Identify which cell holds the provided text, then report its [X, Y] central coordinate. 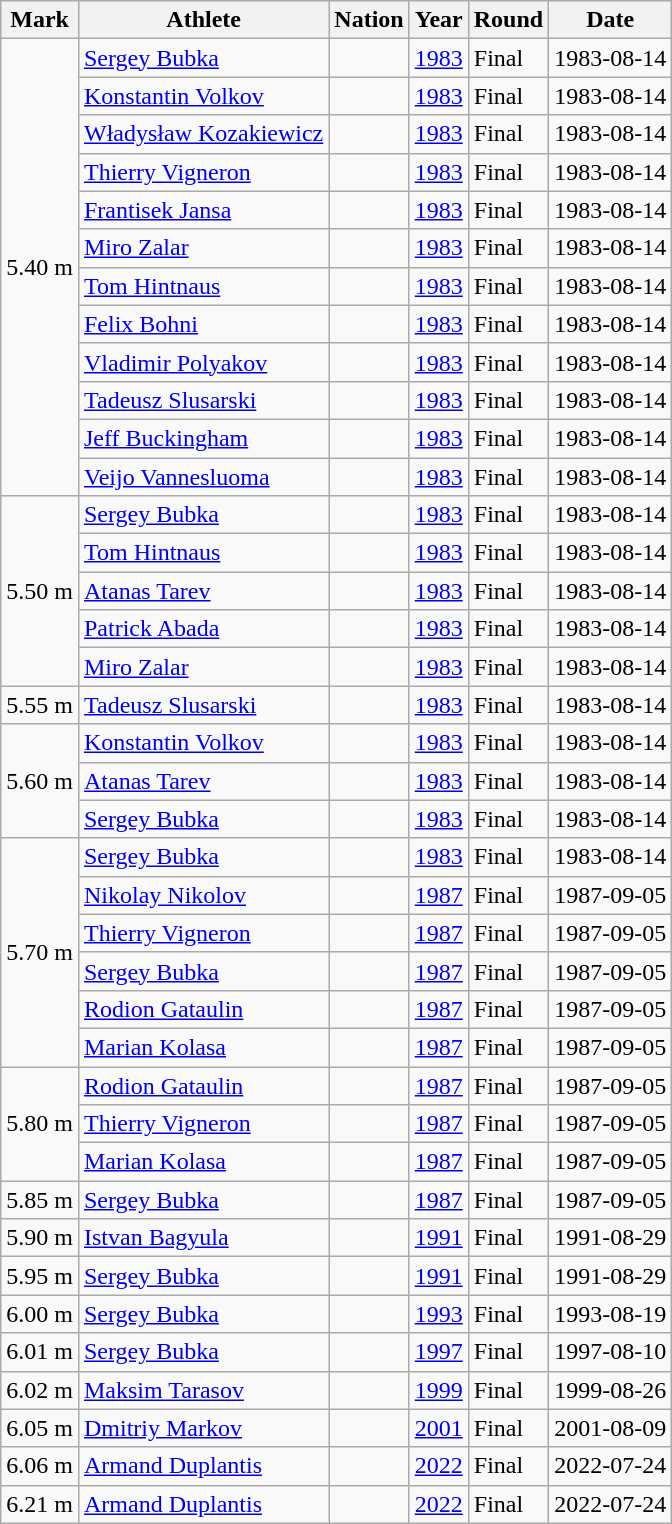
Year [438, 20]
Vladimir Polyakov [203, 362]
6.06 m [40, 1466]
Veijo Vannesluoma [203, 477]
1993 [438, 1314]
1993-08-19 [610, 1314]
6.02 m [40, 1390]
Maksim Tarasov [203, 1390]
5.85 m [40, 1200]
Patrick Abada [203, 629]
6.01 m [40, 1352]
6.21 m [40, 1504]
Władysław Kozakiewicz [203, 134]
5.55 m [40, 705]
5.40 m [40, 268]
1997 [438, 1352]
2001 [438, 1428]
Felix Bohni [203, 324]
Frantisek Jansa [203, 210]
Athlete [203, 20]
Dmitriy Markov [203, 1428]
Date [610, 20]
5.70 m [40, 952]
Nation [369, 20]
Istvan Bagyula [203, 1238]
1999-08-26 [610, 1390]
2001-08-09 [610, 1428]
1997-08-10 [610, 1352]
Mark [40, 20]
1999 [438, 1390]
5.60 m [40, 781]
5.80 m [40, 1123]
5.95 m [40, 1276]
6.05 m [40, 1428]
Round [508, 20]
Nikolay Nikolov [203, 895]
5.50 m [40, 591]
Jeff Buckingham [203, 438]
5.90 m [40, 1238]
6.00 m [40, 1314]
